Scan for the cell matching the given text and deliver its (x, y) coordinate at center. 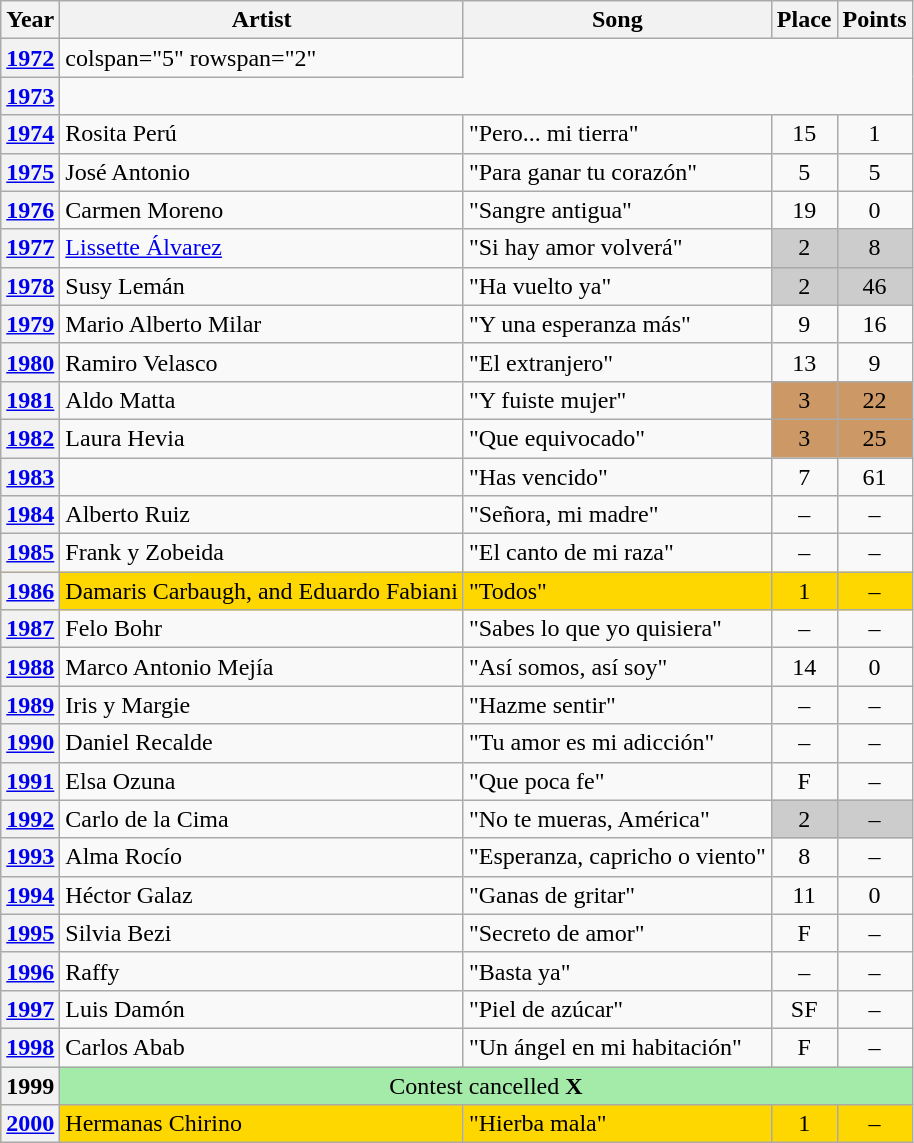
"Sangre antigua" (617, 210)
11 (804, 895)
Héctor Galaz (262, 895)
1988 (30, 667)
1989 (30, 705)
1990 (30, 743)
22 (874, 400)
Ramiro Velasco (262, 362)
1992 (30, 819)
"Esperanza, capricho o viento" (617, 857)
Raffy (262, 971)
Artist (262, 20)
Iris y Margie (262, 705)
Luis Damón (262, 1009)
Song (617, 20)
1995 (30, 933)
1986 (30, 591)
1987 (30, 629)
25 (874, 438)
"Basta ya" (617, 971)
2000 (30, 1124)
1998 (30, 1047)
61 (874, 477)
Hermanas Chirino (262, 1124)
1991 (30, 781)
Alberto Ruiz (262, 515)
"Para ganar tu corazón" (617, 172)
"El canto de mi raza" (617, 553)
1993 (30, 857)
Carlos Abab (262, 1047)
1994 (30, 895)
"Que equivocado" (617, 438)
Silvia Bezi (262, 933)
"Pero... mi tierra" (617, 134)
1978 (30, 286)
"Has vencido" (617, 477)
Marco Antonio Mejía (262, 667)
Carmen Moreno (262, 210)
colspan="5" rowspan="2" (262, 58)
José Antonio (262, 172)
1983 (30, 477)
"Que poca fe" (617, 781)
"Y una esperanza más" (617, 324)
"Piel de azúcar" (617, 1009)
"Hazme sentir" (617, 705)
Aldo Matta (262, 400)
1974 (30, 134)
1981 (30, 400)
"Secreto de amor" (617, 933)
1982 (30, 438)
Daniel Recalde (262, 743)
16 (874, 324)
"Ha vuelto ya" (617, 286)
Frank y Zobeida (262, 553)
1980 (30, 362)
"Sabes lo que yo quisiera" (617, 629)
1976 (30, 210)
7 (804, 477)
Susy Lemán (262, 286)
Contest cancelled X (486, 1085)
Carlo de la Cima (262, 819)
"Hierba mala" (617, 1124)
"El extranjero" (617, 362)
"Tu amor es mi adicción" (617, 743)
14 (804, 667)
"Ganas de gritar" (617, 895)
15 (804, 134)
Year (30, 20)
Elsa Ozuna (262, 781)
"Señora, mi madre" (617, 515)
46 (874, 286)
Mario Alberto Milar (262, 324)
"No te mueras, América" (617, 819)
1984 (30, 515)
Alma Rocío (262, 857)
1973 (30, 96)
"Y fuiste mujer" (617, 400)
19 (804, 210)
"Si hay amor volverá" (617, 248)
1985 (30, 553)
Felo Bohr (262, 629)
1999 (30, 1085)
1996 (30, 971)
Lissette Álvarez (262, 248)
Points (874, 20)
Damaris Carbaugh, and Eduardo Fabiani (262, 591)
1997 (30, 1009)
1977 (30, 248)
1979 (30, 324)
"Un ángel en mi habitación" (617, 1047)
SF (804, 1009)
1972 (30, 58)
"Así somos, así soy" (617, 667)
Rosita Perú (262, 134)
Place (804, 20)
13 (804, 362)
1975 (30, 172)
Laura Hevia (262, 438)
"Todos" (617, 591)
